Search for the cell housing the specified text and yield its (x, y) center coordinate. 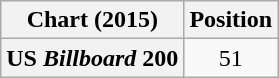
Chart (2015) (92, 20)
51 (231, 58)
Position (231, 20)
US Billboard 200 (92, 58)
